Identify which cell holds the provided text, then report its [x, y] central coordinate. 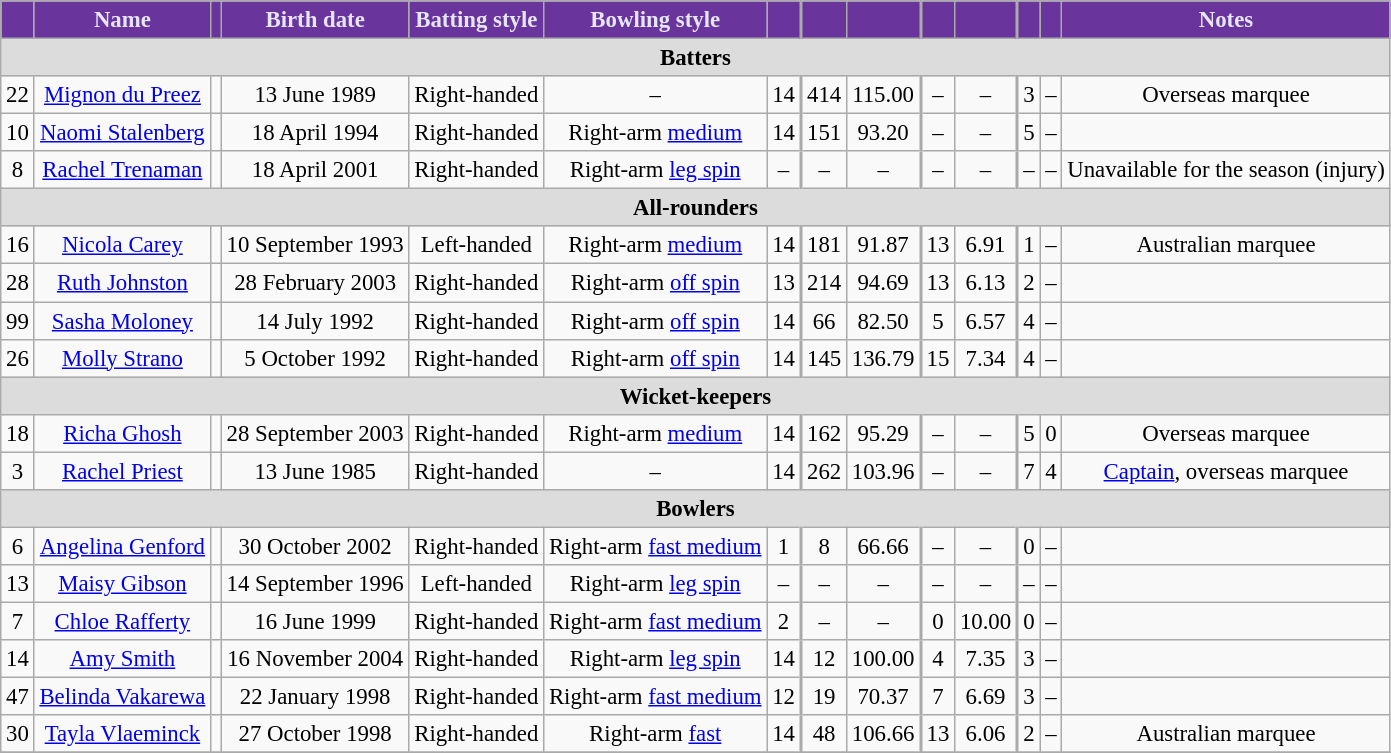
28 February 2003 [315, 283]
Notes [1226, 20]
7.34 [986, 358]
14 July 1992 [315, 321]
5 October 1992 [315, 358]
Maisy Gibson [122, 584]
262 [824, 471]
10 [18, 133]
Batters [696, 58]
28 September 2003 [315, 433]
19 [824, 697]
106.66 [883, 734]
Name [122, 20]
Birth date [315, 20]
Belinda Vakarewa [122, 697]
6.57 [986, 321]
6.06 [986, 734]
Chloe Rafferty [122, 621]
Mignon du Preez [122, 95]
Angelina Genford [122, 546]
Ruth Johnston [122, 283]
181 [824, 245]
Molly Strano [122, 358]
95.29 [883, 433]
18 April 2001 [315, 170]
26 [18, 358]
Unavailable for the season (injury) [1226, 170]
Amy Smith [122, 659]
91.87 [883, 245]
103.96 [883, 471]
82.50 [883, 321]
6.13 [986, 283]
30 [18, 734]
22 January 1998 [315, 697]
Sasha Moloney [122, 321]
10 September 1993 [315, 245]
13 June 1989 [315, 95]
16 [18, 245]
18 [18, 433]
136.79 [883, 358]
14 September 1996 [315, 584]
94.69 [883, 283]
162 [824, 433]
100.00 [883, 659]
6 [18, 546]
16 June 1999 [315, 621]
15 [937, 358]
7.35 [986, 659]
151 [824, 133]
6.69 [986, 697]
All-rounders [696, 208]
Batting style [476, 20]
30 October 2002 [315, 546]
16 November 2004 [315, 659]
99 [18, 321]
22 [18, 95]
Nicola Carey [122, 245]
Rachel Trenaman [122, 170]
Tayla Vlaeminck [122, 734]
93.20 [883, 133]
414 [824, 95]
145 [824, 358]
Rachel Priest [122, 471]
28 [18, 283]
66.66 [883, 546]
Bowlers [696, 509]
47 [18, 697]
115.00 [883, 95]
66 [824, 321]
13 June 1985 [315, 471]
70.37 [883, 697]
27 October 1998 [315, 734]
214 [824, 283]
Richa Ghosh [122, 433]
10.00 [986, 621]
18 April 1994 [315, 133]
48 [824, 734]
6.91 [986, 245]
Naomi Stalenberg [122, 133]
Bowling style [656, 20]
Right-arm fast [656, 734]
Wicket-keepers [696, 396]
Captain, overseas marquee [1226, 471]
